For the text-containing cell, return its midpoint in (x, y) coordinate format. 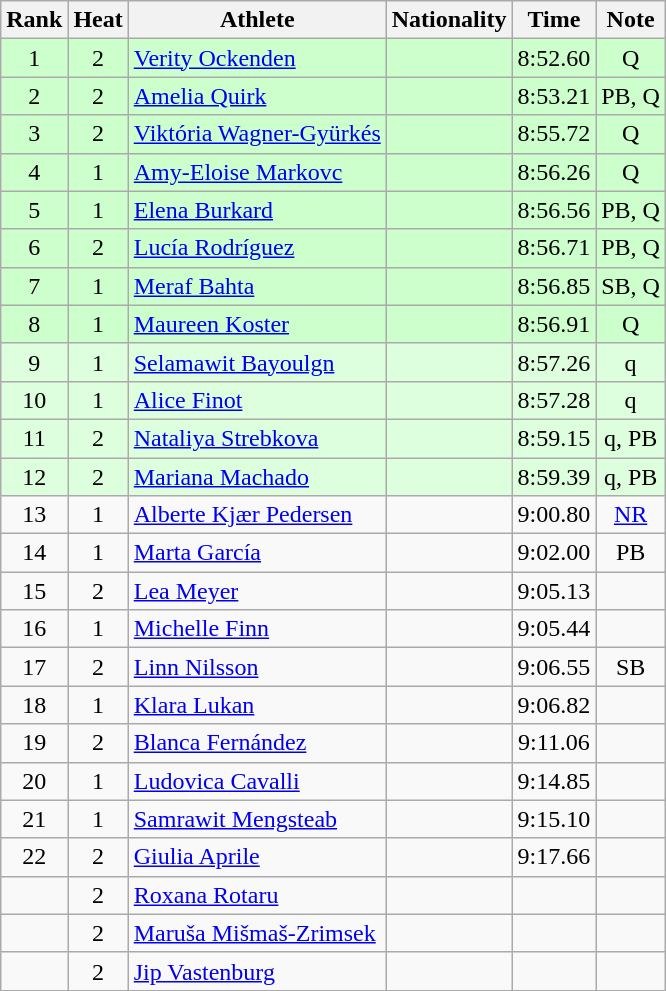
Klara Lukan (257, 705)
19 (34, 743)
20 (34, 781)
Jip Vastenburg (257, 971)
9 (34, 362)
Selamawit Bayoulgn (257, 362)
8:59.15 (554, 438)
8:57.26 (554, 362)
Amelia Quirk (257, 96)
8:56.56 (554, 210)
Elena Burkard (257, 210)
9:05.13 (554, 591)
Roxana Rotaru (257, 895)
15 (34, 591)
9:02.00 (554, 553)
21 (34, 819)
Amy-Eloise Markovc (257, 172)
8:57.28 (554, 400)
Lucía Rodríguez (257, 248)
Verity Ockenden (257, 58)
Meraf Bahta (257, 286)
9:06.82 (554, 705)
Alice Finot (257, 400)
9:15.10 (554, 819)
17 (34, 667)
Athlete (257, 20)
Samrawit Mengsteab (257, 819)
8:56.85 (554, 286)
Viktória Wagner-Gyürkés (257, 134)
9:17.66 (554, 857)
8:55.72 (554, 134)
12 (34, 477)
9:06.55 (554, 667)
SB (631, 667)
Giulia Aprile (257, 857)
Nataliya Strebkova (257, 438)
8:59.39 (554, 477)
NR (631, 515)
Maureen Koster (257, 324)
Time (554, 20)
13 (34, 515)
8:52.60 (554, 58)
SB, Q (631, 286)
Note (631, 20)
9:14.85 (554, 781)
Nationality (449, 20)
6 (34, 248)
3 (34, 134)
Michelle Finn (257, 629)
Alberte Kjær Pedersen (257, 515)
Ludovica Cavalli (257, 781)
8:56.91 (554, 324)
4 (34, 172)
11 (34, 438)
22 (34, 857)
9:11.06 (554, 743)
8:56.26 (554, 172)
7 (34, 286)
Maruša Mišmaš-Zrimsek (257, 933)
16 (34, 629)
Rank (34, 20)
8:56.71 (554, 248)
5 (34, 210)
Linn Nilsson (257, 667)
Lea Meyer (257, 591)
Heat (98, 20)
14 (34, 553)
9:00.80 (554, 515)
Mariana Machado (257, 477)
8:53.21 (554, 96)
PB (631, 553)
10 (34, 400)
Blanca Fernández (257, 743)
9:05.44 (554, 629)
18 (34, 705)
Marta García (257, 553)
8 (34, 324)
